Locate the cell with the specified text and output its (x, y) center coordinate. 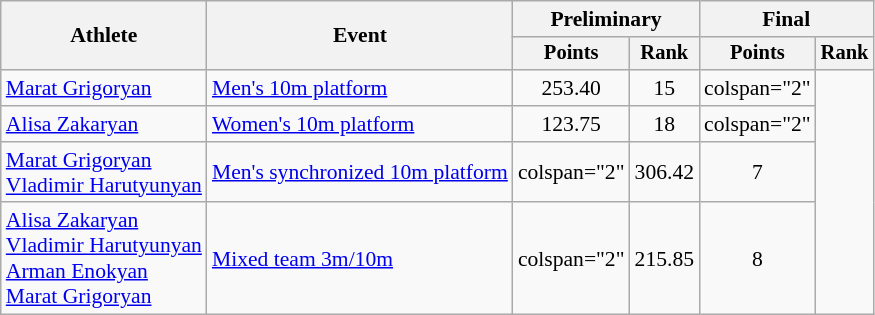
Marat GrigoryanVladimir Harutyunyan (104, 172)
Event (360, 36)
Mixed team 3m/10m (360, 259)
18 (664, 124)
Men's 10m platform (360, 88)
Preliminary (606, 19)
15 (664, 88)
Alisa ZakaryanVladimir HarutyunyanArman EnokyanMarat Grigoryan (104, 259)
Marat Grigoryan (104, 88)
306.42 (664, 172)
Alisa Zakaryan (104, 124)
253.40 (572, 88)
Women's 10m platform (360, 124)
Final (786, 19)
7 (758, 172)
8 (758, 259)
215.85 (664, 259)
Men's synchronized 10m platform (360, 172)
123.75 (572, 124)
Athlete (104, 36)
